Return [X, Y] of the center of cell containing provided text 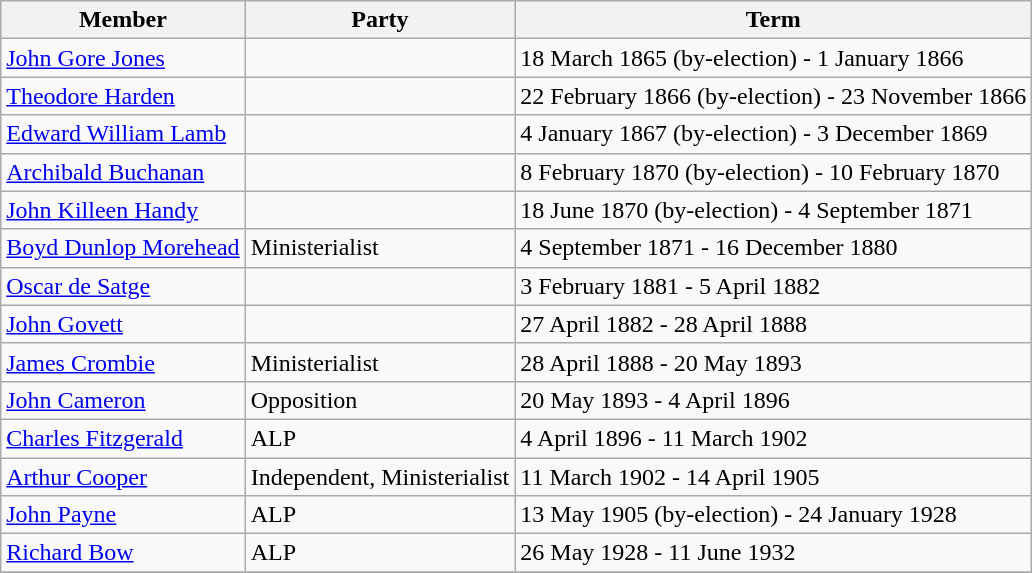
Arthur Cooper [123, 477]
Theodore Harden [123, 96]
Opposition [380, 400]
Oscar de Satge [123, 286]
8 February 1870 (by-election) - 10 February 1870 [774, 172]
John Killeen Handy [123, 210]
3 February 1881 - 5 April 1882 [774, 286]
20 May 1893 - 4 April 1896 [774, 400]
Archibald Buchanan [123, 172]
27 April 1882 - 28 April 1888 [774, 324]
28 April 1888 - 20 May 1893 [774, 362]
Boyd Dunlop Morehead [123, 248]
John Payne [123, 515]
James Crombie [123, 362]
John Cameron [123, 400]
4 April 1896 - 11 March 1902 [774, 438]
22 February 1866 (by-election) - 23 November 1866 [774, 96]
Party [380, 20]
Member [123, 20]
John Govett [123, 324]
26 May 1928 - 11 June 1932 [774, 553]
11 March 1902 - 14 April 1905 [774, 477]
Charles Fitzgerald [123, 438]
4 January 1867 (by-election) - 3 December 1869 [774, 134]
John Gore Jones [123, 58]
4 September 1871 - 16 December 1880 [774, 248]
18 June 1870 (by-election) - 4 September 1871 [774, 210]
13 May 1905 (by-election) - 24 January 1928 [774, 515]
Term [774, 20]
18 March 1865 (by-election) - 1 January 1866 [774, 58]
Independent, Ministerialist [380, 477]
Richard Bow [123, 553]
Edward William Lamb [123, 134]
